Find where the given text appears and provide that cell's center as (x, y) coordinate. 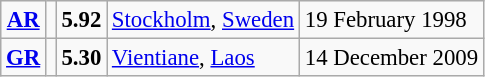
Vientiane, Laos (204, 58)
AR (24, 20)
14 December 2009 (391, 58)
19 February 1998 (391, 20)
5.92 (81, 20)
GR (24, 58)
Stockholm, Sweden (204, 20)
5.30 (81, 58)
